Scan for the cell matching the given text and deliver its [X, Y] coordinate at center. 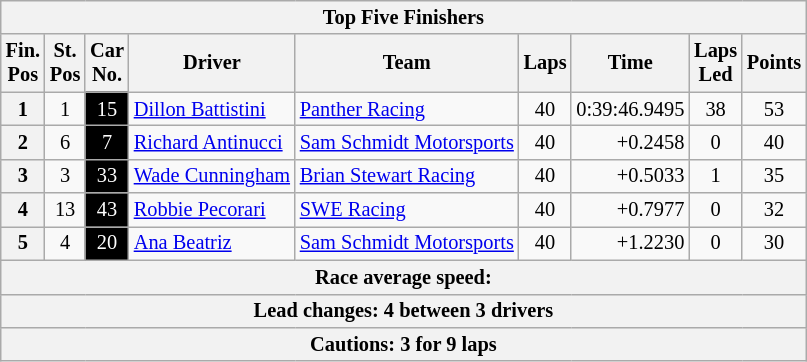
32 [774, 210]
CarNo. [107, 63]
Laps [546, 63]
38 [716, 109]
2 [23, 142]
Richard Antinucci [212, 142]
Brian Stewart Racing [407, 176]
33 [107, 176]
53 [774, 109]
30 [774, 243]
Time [630, 63]
15 [107, 109]
Top Five Finishers [404, 17]
Panther Racing [407, 109]
Cautions: 3 for 9 laps [404, 344]
Dillon Battistini [212, 109]
20 [107, 243]
35 [774, 176]
+0.5033 [630, 176]
+0.7977 [630, 210]
5 [23, 243]
SWE Racing [407, 210]
0:39:46.9495 [630, 109]
43 [107, 210]
+1.2230 [630, 243]
Wade Cunningham [212, 176]
LapsLed [716, 63]
7 [107, 142]
6 [65, 142]
Driver [212, 63]
Race average speed: [404, 277]
Robbie Pecorari [212, 210]
St.Pos [65, 63]
Points [774, 63]
Ana Beatriz [212, 243]
Team [407, 63]
Lead changes: 4 between 3 drivers [404, 311]
+0.2458 [630, 142]
13 [65, 210]
Fin.Pos [23, 63]
